Locate the cell with the specified text and output its [x, y] center coordinate. 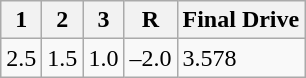
1.0 [104, 58]
Final Drive [241, 20]
3 [104, 20]
1.5 [62, 58]
2.5 [22, 58]
2 [62, 20]
–2.0 [150, 58]
R [150, 20]
1 [22, 20]
3.578 [241, 58]
